Extract the [X, Y] coordinate from the center of the cell holding the provided text.  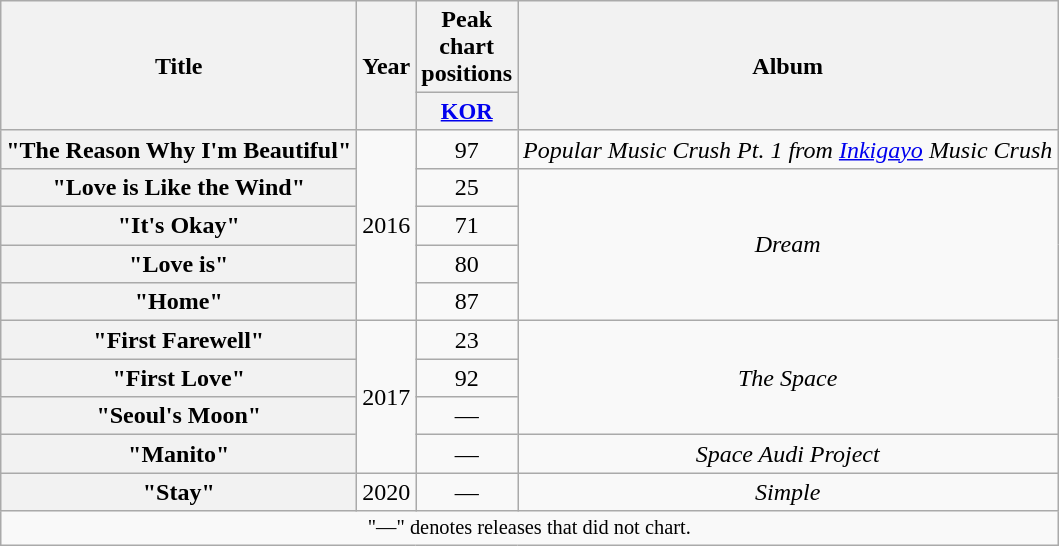
The Space [788, 378]
92 [467, 378]
23 [467, 340]
80 [467, 264]
Album [788, 66]
25 [467, 187]
Peak chart positions [467, 47]
"First Farewell" [179, 340]
"Seoul's Moon" [179, 416]
97 [467, 149]
Dream [788, 244]
KOR [467, 112]
"Manito" [179, 454]
87 [467, 302]
71 [467, 226]
"Love is" [179, 264]
"—" denotes releases that did not chart. [530, 528]
Simple [788, 492]
2017 [386, 397]
"Stay" [179, 492]
"Home" [179, 302]
Title [179, 66]
2020 [386, 492]
2016 [386, 225]
Space Audi Project [788, 454]
"Love is Like the Wind" [179, 187]
"The Reason Why I'm Beautiful" [179, 149]
"First Love" [179, 378]
"It's Okay" [179, 226]
Year [386, 66]
Popular Music Crush Pt. 1 from Inkigayo Music Crush [788, 149]
